Locate the cell with the specified text and output its (X, Y) center coordinate. 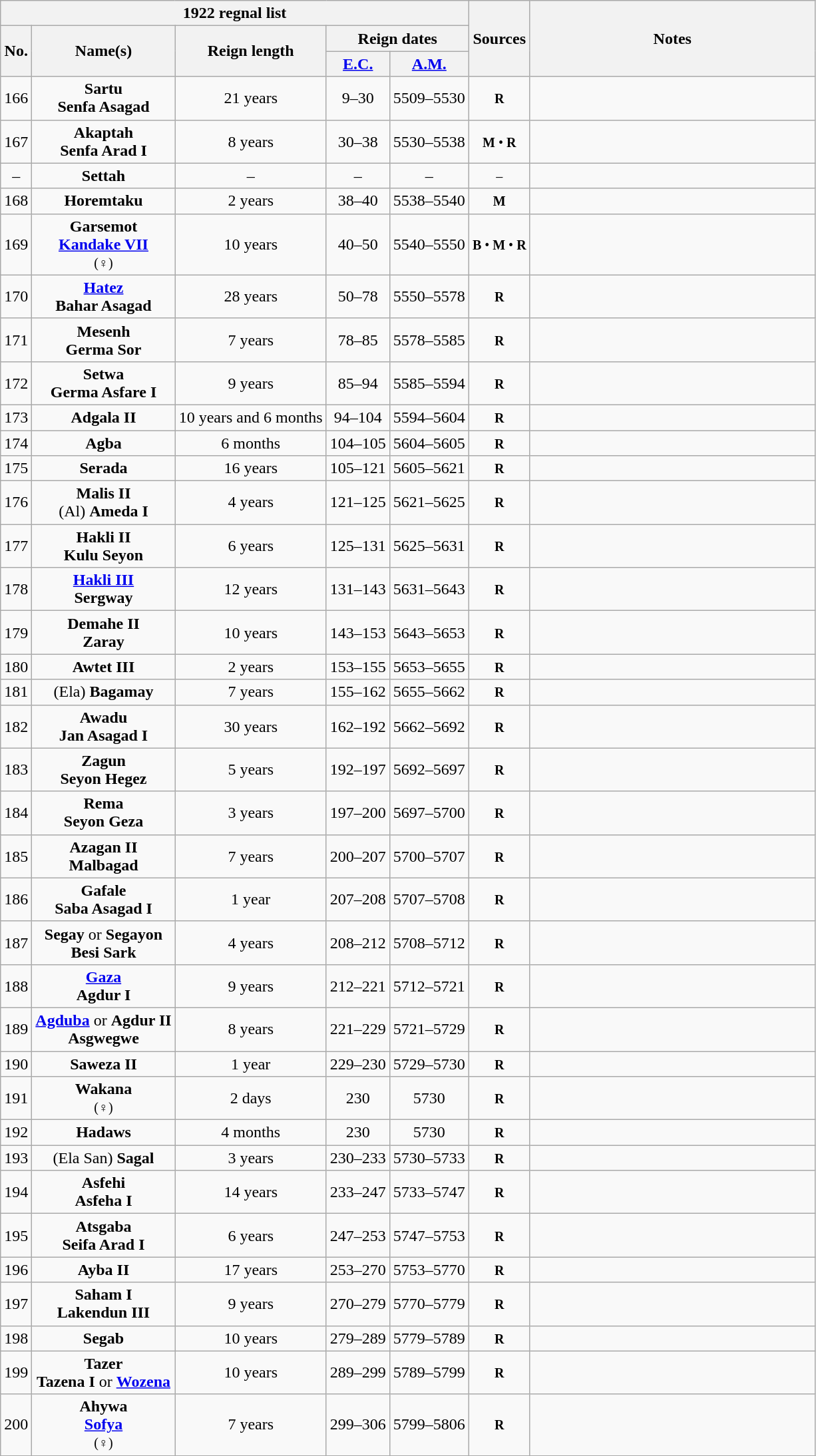
5700–5707 (429, 856)
Notes (672, 39)
5509–5530 (429, 98)
MesenhGerma Sor (104, 339)
5540–5550 (429, 244)
192–197 (358, 769)
200 (16, 1425)
233–247 (358, 1192)
5662–5692 (429, 727)
9–30 (358, 98)
270–279 (358, 1304)
198 (16, 1338)
Hadaws (104, 1133)
5733–5747 (429, 1192)
1922 regnal list (235, 13)
193 (16, 1158)
196 (16, 1270)
AkaptahSenfa Arad I (104, 141)
AsfehiAsfeha I (104, 1192)
5789–5799 (429, 1372)
2 days (250, 1098)
No. (16, 51)
Hakli IIKulu Seyon (104, 546)
199 (16, 1372)
94–104 (358, 417)
177 (16, 546)
207–208 (358, 900)
Awtet III (104, 667)
176 (16, 503)
178 (16, 590)
169 (16, 244)
5708–5712 (429, 942)
229–230 (358, 1064)
M (499, 201)
17 years (250, 1270)
6 months (250, 443)
Saweza II (104, 1064)
40–50 (358, 244)
10 years and 6 months (250, 417)
194 (16, 1192)
173 (16, 417)
5625–5631 (429, 546)
5707–5708 (429, 900)
5697–5700 (429, 813)
5643–5653 (429, 632)
Horemtaku (104, 201)
188 (16, 986)
AwaduJan Asagad I (104, 727)
5594–5604 (429, 417)
Segab (104, 1338)
182 (16, 727)
38–40 (358, 201)
(Ela San) Sagal (104, 1158)
183 (16, 769)
185 (16, 856)
212–221 (358, 986)
171 (16, 339)
85–94 (358, 383)
155–162 (358, 692)
Reign dates (397, 39)
190 (16, 1064)
AtsgabaSeifa Arad I (104, 1235)
172 (16, 383)
5550–5578 (429, 297)
16 years (250, 468)
166 (16, 98)
197 (16, 1304)
Settah (104, 176)
170 (16, 297)
191 (16, 1098)
5605–5621 (429, 468)
153–155 (358, 667)
Demahe IIZaray (104, 632)
5779–5789 (429, 1338)
TazerTazena I or Wozena (104, 1372)
Adgala II (104, 417)
5799–5806 (429, 1425)
Agduba or Agdur IIAsgwegwe (104, 1029)
Wakana(♀) (104, 1098)
121–125 (358, 503)
253–270 (358, 1270)
5631–5643 (429, 590)
28 years (250, 297)
167 (16, 141)
5747–5753 (429, 1235)
5729–5730 (429, 1064)
50–78 (358, 297)
M • R (499, 141)
5692–5697 (429, 769)
247–253 (358, 1235)
Serada (104, 468)
168 (16, 201)
Saham ILakendun III (104, 1304)
HatezBahar Asagad (104, 297)
195 (16, 1235)
180 (16, 667)
Hakli IIISergway (104, 590)
5770–5779 (429, 1304)
104–105 (358, 443)
279–289 (358, 1338)
230–233 (358, 1158)
Reign length (250, 51)
GazaAgdur I (104, 986)
221–229 (358, 1029)
AhywaSofya(♀) (104, 1425)
131–143 (358, 590)
162–192 (358, 727)
(Ela) Bagamay (104, 692)
289–299 (358, 1372)
192 (16, 1133)
175 (16, 468)
299–306 (358, 1425)
5585–5594 (429, 383)
5604–5605 (429, 443)
A.M. (429, 64)
SetwaGerma Asfare I (104, 383)
125–131 (358, 546)
143–153 (358, 632)
30–38 (358, 141)
5538–5540 (429, 201)
21 years (250, 98)
Malis II(Al) Ameda I (104, 503)
5653–5655 (429, 667)
5730–5733 (429, 1158)
184 (16, 813)
4 months (250, 1133)
12 years (250, 590)
5712–5721 (429, 986)
189 (16, 1029)
200–207 (358, 856)
78–85 (358, 339)
197–200 (358, 813)
174 (16, 443)
5655–5662 (429, 692)
Segay or SegayonBesi Sark (104, 942)
187 (16, 942)
GarsemotKandake VII(♀) (104, 244)
105–121 (358, 468)
Name(s) (104, 51)
181 (16, 692)
30 years (250, 727)
14 years (250, 1192)
ZagunSeyon Hegez (104, 769)
Ayba II (104, 1270)
Sources (499, 39)
SartuSenfa Asagad (104, 98)
5 years (250, 769)
208–212 (358, 942)
179 (16, 632)
Azagan IIMalbagad (104, 856)
5530–5538 (429, 141)
E.C. (358, 64)
B • M • R (499, 244)
Agba (104, 443)
GafaleSaba Asagad I (104, 900)
186 (16, 900)
RemaSeyon Geza (104, 813)
5621–5625 (429, 503)
5721–5729 (429, 1029)
5753–5770 (429, 1270)
5578–5585 (429, 339)
